Find where the given text appears and provide that cell's center as [x, y] coordinate. 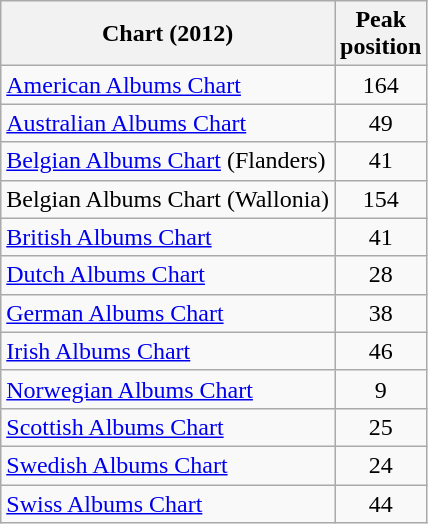
Belgian Albums Chart (Flanders) [168, 161]
Swiss Albums Chart [168, 503]
Australian Albums Chart [168, 123]
German Albums Chart [168, 313]
Norwegian Albums Chart [168, 389]
154 [380, 199]
24 [380, 465]
46 [380, 351]
Swedish Albums Chart [168, 465]
Irish Albums Chart [168, 351]
38 [380, 313]
American Albums Chart [168, 85]
Chart (2012) [168, 34]
9 [380, 389]
49 [380, 123]
25 [380, 427]
Belgian Albums Chart (Wallonia) [168, 199]
164 [380, 85]
Dutch Albums Chart [168, 275]
British Albums Chart [168, 237]
28 [380, 275]
Scottish Albums Chart [168, 427]
44 [380, 503]
Peakposition [380, 34]
